Output the (x, y) coordinate of the center of the cell containing the given text.  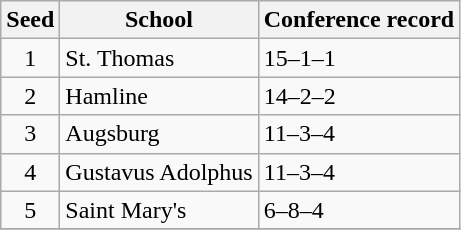
School (159, 20)
Seed (30, 20)
4 (30, 172)
6–8–4 (358, 210)
15–1–1 (358, 58)
3 (30, 134)
Conference record (358, 20)
2 (30, 96)
Gustavus Adolphus (159, 172)
Hamline (159, 96)
1 (30, 58)
5 (30, 210)
St. Thomas (159, 58)
Saint Mary's (159, 210)
Augsburg (159, 134)
14–2–2 (358, 96)
